Locate the cell with the specified text and output its (X, Y) center coordinate. 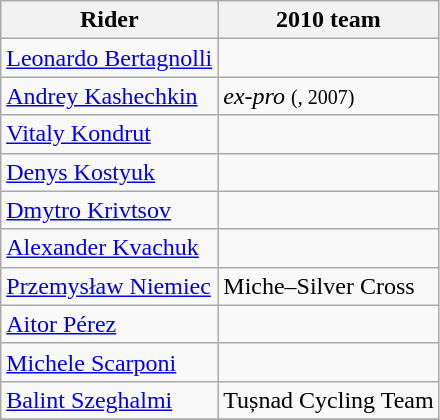
Leonardo Bertagnolli (110, 58)
ex-pro (, 2007) (328, 96)
2010 team (328, 20)
Aitor Pérez (110, 324)
Vitaly Kondrut (110, 134)
Balint Szeghalmi (110, 400)
Rider (110, 20)
Dmytro Krivtsov (110, 210)
Denys Kostyuk (110, 172)
Alexander Kvachuk (110, 248)
Miche–Silver Cross (328, 286)
Przemysław Niemiec (110, 286)
Tușnad Cycling Team (328, 400)
Andrey Kashechkin (110, 96)
Michele Scarponi (110, 362)
